Extract the [x, y] coordinate from the center of the cell holding the provided text.  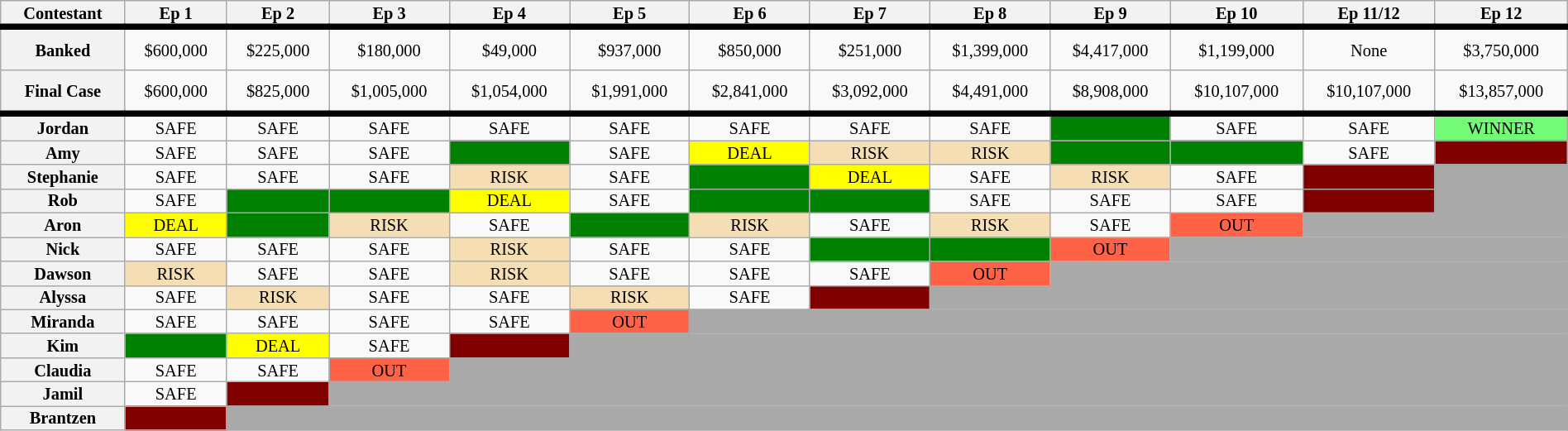
Aron [63, 225]
None [1369, 48]
$850,000 [749, 48]
$8,908,000 [1110, 92]
Ep 5 [630, 13]
Ep 2 [278, 13]
Ep 7 [870, 13]
$3,092,000 [870, 92]
$3,750,000 [1501, 48]
$1,054,000 [509, 92]
$1,399,000 [991, 48]
Ep 11/12 [1369, 13]
Dawson [63, 273]
$937,000 [630, 48]
Ep 8 [991, 13]
Alyssa [63, 298]
Ep 1 [175, 13]
Amy [63, 152]
$1,005,000 [389, 92]
Ep 6 [749, 13]
Jordan [63, 127]
Final Case [63, 92]
$825,000 [278, 92]
Ep 12 [1501, 13]
$4,491,000 [991, 92]
$4,417,000 [1110, 48]
Rob [63, 200]
$49,000 [509, 48]
Kim [63, 346]
Claudia [63, 369]
Stephanie [63, 177]
Ep 4 [509, 13]
$1,199,000 [1236, 48]
Ep 3 [389, 13]
$13,857,000 [1501, 92]
Jamil [63, 394]
WINNER [1501, 127]
$1,991,000 [630, 92]
Nick [63, 248]
$180,000 [389, 48]
Ep 10 [1236, 13]
Brantzen [63, 417]
Banked [63, 48]
Contestant [63, 13]
Ep 9 [1110, 13]
$251,000 [870, 48]
Miranda [63, 321]
$225,000 [278, 48]
$2,841,000 [749, 92]
